Extract the (X, Y) coordinate from the center of the cell holding the provided text.  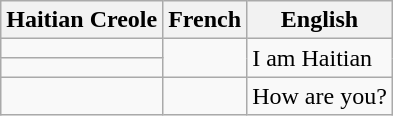
How are you? (320, 96)
Haitian Creole (82, 20)
French (205, 20)
English (320, 20)
I am Haitian (320, 58)
